Pinpoint the cell where the given text exists, returning its (X, Y) midpoint coordinate. 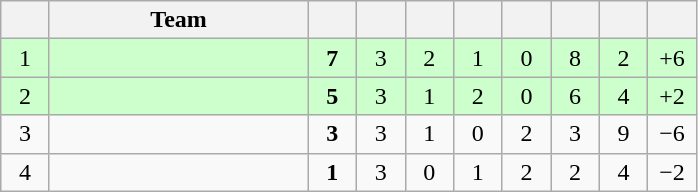
−6 (672, 134)
8 (576, 58)
7 (332, 58)
+6 (672, 58)
5 (332, 96)
−2 (672, 172)
6 (576, 96)
+2 (672, 96)
9 (624, 134)
Team (178, 20)
